Return the [x, y] coordinate for the center point of the cell that contains the specified text.  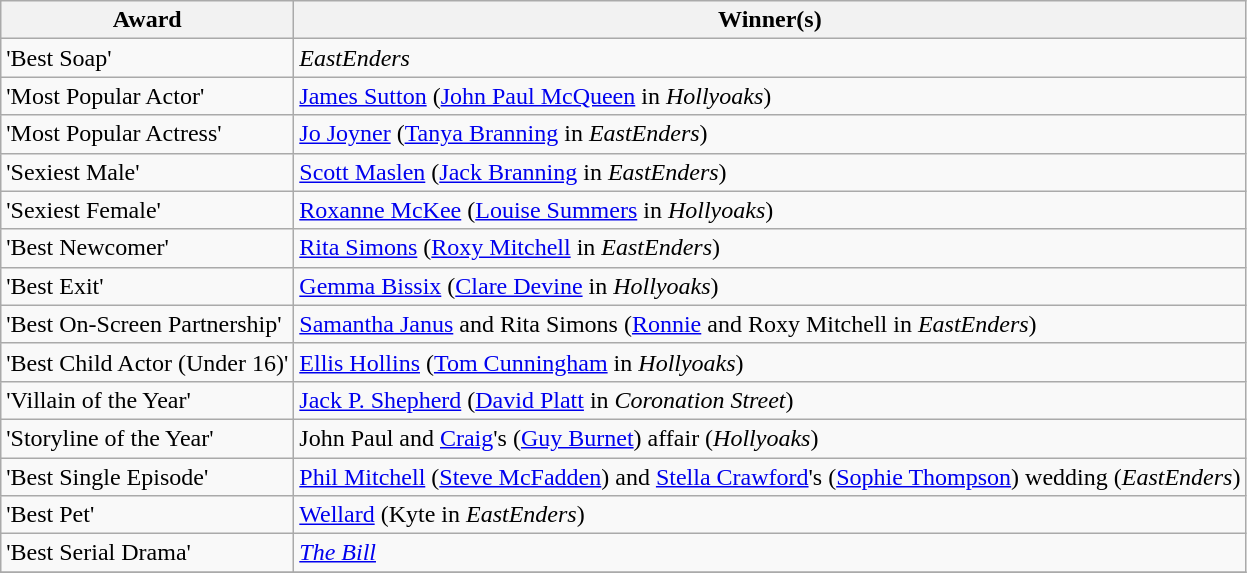
The Bill [770, 553]
Award [148, 20]
'Sexiest Male' [148, 172]
'Best Single Episode' [148, 477]
Scott Maslen (Jack Branning in EastEnders) [770, 172]
'Best Serial Drama' [148, 553]
Rita Simons (Roxy Mitchell in EastEnders) [770, 248]
James Sutton (John Paul McQueen in Hollyoaks) [770, 96]
Jack P. Shepherd (David Platt in Coronation Street) [770, 400]
'Best Newcomer' [148, 248]
Jo Joyner (Tanya Branning in EastEnders) [770, 134]
EastEnders [770, 58]
'Most Popular Actress' [148, 134]
'Villain of the Year' [148, 400]
'Best Pet' [148, 515]
Phil Mitchell (Steve McFadden) and Stella Crawford's (Sophie Thompson) wedding (EastEnders) [770, 477]
Roxanne McKee (Louise Summers in Hollyoaks) [770, 210]
Gemma Bissix (Clare Devine in Hollyoaks) [770, 286]
'Best Exit' [148, 286]
'Best Child Actor (Under 16)' [148, 362]
Wellard (Kyte in EastEnders) [770, 515]
'Best Soap' [148, 58]
'Storyline of the Year' [148, 438]
'Most Popular Actor' [148, 96]
Samantha Janus and Rita Simons (Ronnie and Roxy Mitchell in EastEnders) [770, 324]
'Best On-Screen Partnership' [148, 324]
Winner(s) [770, 20]
John Paul and Craig's (Guy Burnet) affair (Hollyoaks) [770, 438]
Ellis Hollins (Tom Cunningham in Hollyoaks) [770, 362]
'Sexiest Female' [148, 210]
